Pinpoint the cell where the given text exists, returning its [X, Y] midpoint coordinate. 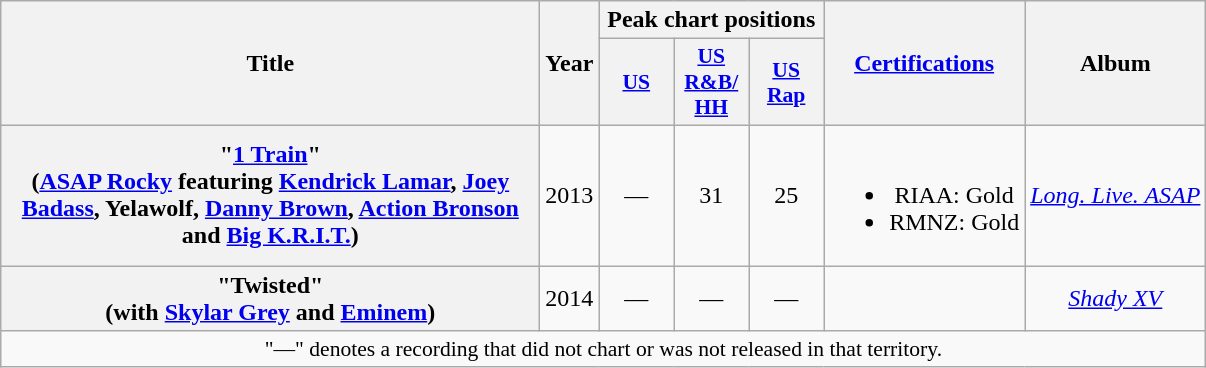
2013 [570, 195]
Long. Live. ASAP [1116, 195]
Certifications [924, 64]
RIAA: GoldRMNZ: Gold [924, 195]
"—" denotes a recording that did not chart or was not released in that territory. [604, 349]
25 [786, 195]
Shady XV [1116, 298]
2014 [570, 298]
Year [570, 64]
Peak chart positions [712, 20]
US [636, 82]
"Twisted"(with Skylar Grey and Eminem) [270, 298]
US Rap [786, 82]
"1 Train"(ASAP Rocky featuring Kendrick Lamar, Joey Badass, Yelawolf, Danny Brown, Action Bronson and Big K.R.I.T.) [270, 195]
31 [712, 195]
US R&B/HH [712, 82]
Album [1116, 64]
Title [270, 64]
